Detect which cell encompasses the target text, then output its (x, y) center coordinate. 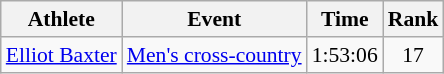
Athlete (62, 19)
Rank (414, 19)
Time (345, 19)
Event (214, 19)
17 (414, 55)
Men's cross-country (214, 55)
1:53:06 (345, 55)
Elliot Baxter (62, 55)
